For the text-containing cell, return its midpoint in (x, y) coordinate format. 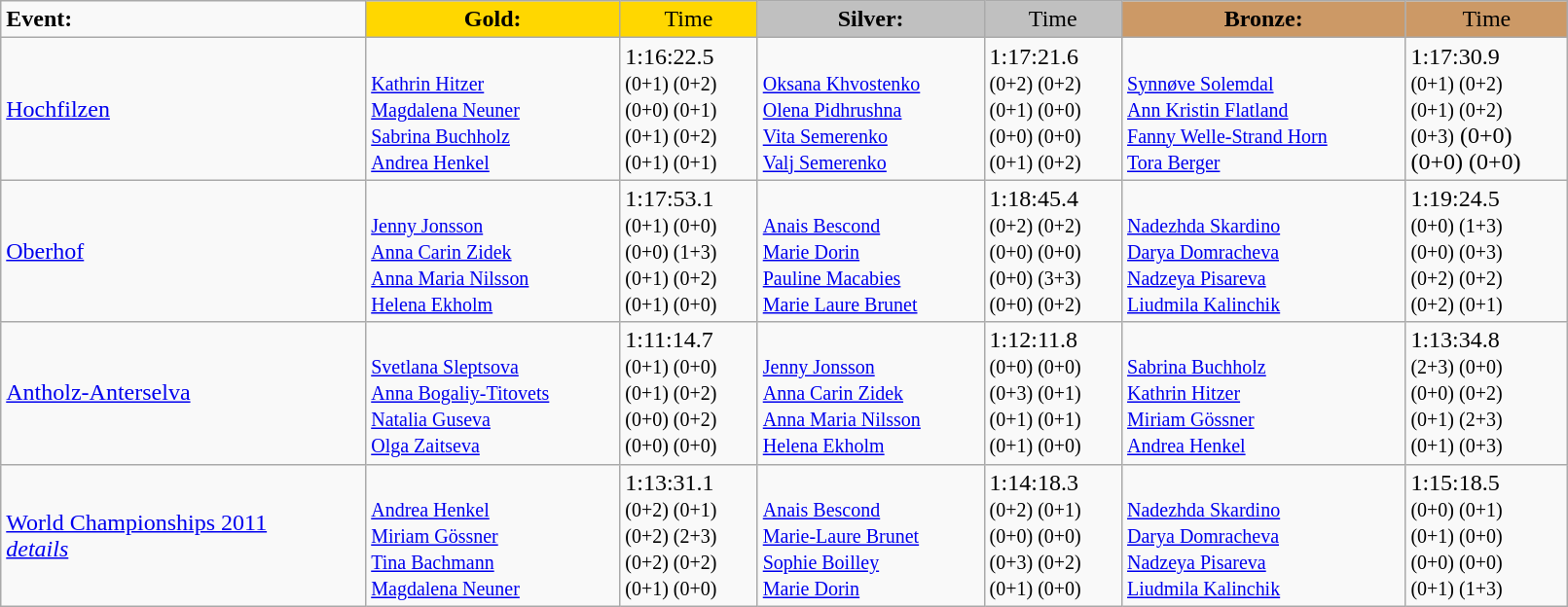
Synnøve SolemdalAnn Kristin FlatlandFanny Welle-Strand HornTora Berger (1263, 109)
Svetlana SleptsovaAnna Bogaliy-TitovetsNatalia GusevaOlga Zaitseva (492, 393)
Event: (183, 19)
Oberhof (183, 251)
1:13:31.1(0+2) (0+1)(0+2) (2+3)(0+2) (0+2)(0+1) (0+0) (689, 535)
Anais BescondMarie DorinPauline MacabiesMarie Laure Brunet (870, 251)
1:17:30.9(0+1) (0+2)(0+1) (0+2)(0+3) (0+0)(0+0) (0+0) (1487, 109)
Antholz-Anterselva (183, 393)
Anais BescondMarie-Laure BrunetSophie BoilleyMarie Dorin (870, 535)
World Championships 2011details (183, 535)
Andrea HenkelMiriam GössnerTina BachmannMagdalena Neuner (492, 535)
1:15:18.5(0+0) (0+1)(0+1) (0+0)(0+0) (0+0)(0+1) (1+3) (1487, 535)
Gold: (492, 19)
Oksana KhvostenkoOlena PidhrushnaVita SemerenkoValj Semerenko (870, 109)
1:14:18.3(0+2) (0+1)(0+0) (0+0)(0+3) (0+2)(0+1) (0+0) (1053, 535)
1:13:34.8(2+3) (0+0)(0+0) (0+2)(0+1) (2+3)(0+1) (0+3) (1487, 393)
Sabrina BuchholzKathrin HitzerMiriam GössnerAndrea Henkel (1263, 393)
1:11:14.7(0+1) (0+0)(0+1) (0+2)(0+0) (0+2)(0+0) (0+0) (689, 393)
Silver: (870, 19)
1:17:53.1(0+1) (0+0)(0+0) (1+3)(0+1) (0+2)(0+1) (0+0) (689, 251)
1:17:21.6(0+2) (0+2)(0+1) (0+0)(0+0) (0+0)(0+1) (0+2) (1053, 109)
Hochfilzen (183, 109)
1:19:24.5(0+0) (1+3)(0+0) (0+3)(0+2) (0+2)(0+2) (0+1) (1487, 251)
Kathrin HitzerMagdalena NeunerSabrina BuchholzAndrea Henkel (492, 109)
1:18:45.4(0+2) (0+2)(0+0) (0+0)(0+0) (3+3)(0+0) (0+2) (1053, 251)
Bronze: (1263, 19)
1:12:11.8(0+0) (0+0)(0+3) (0+1)(0+1) (0+1)(0+1) (0+0) (1053, 393)
1:16:22.5(0+1) (0+2)(0+0) (0+1)(0+1) (0+2)(0+1) (0+1) (689, 109)
